Identify which cell holds the provided text, then report its [X, Y] central coordinate. 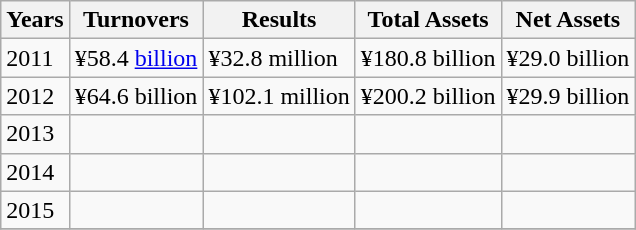
2011 [35, 58]
¥180.8 billion [428, 58]
¥64.6 billion [136, 96]
2014 [35, 172]
Total Assets [428, 20]
¥102.1 million [279, 96]
¥58.4 billion [136, 58]
¥32.8 million [279, 58]
Net Assets [568, 20]
¥29.0 billion [568, 58]
Turnovers [136, 20]
Results [279, 20]
2015 [35, 210]
2012 [35, 96]
¥29.9 billion [568, 96]
Years [35, 20]
¥200.2 billion [428, 96]
2013 [35, 134]
